Capture the cell that displays the provided text and extract its [x, y] central coordinate. 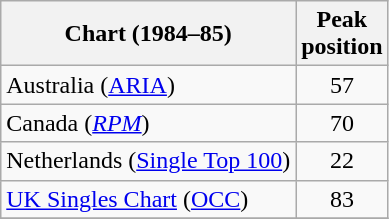
Peakposition [342, 34]
83 [342, 199]
Canada (RPM) [148, 123]
57 [342, 85]
UK Singles Chart (OCC) [148, 199]
70 [342, 123]
22 [342, 161]
Netherlands (Single Top 100) [148, 161]
Australia (ARIA) [148, 85]
Chart (1984–85) [148, 34]
